Output the (X, Y) coordinate of the center of the cell containing the given text.  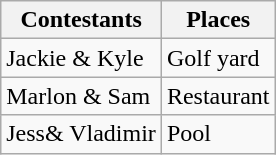
Jess& Vladimir (82, 134)
Contestants (82, 20)
Places (218, 20)
Jackie & Kyle (82, 58)
Restaurant (218, 96)
Golf yard (218, 58)
Marlon & Sam (82, 96)
Pool (218, 134)
